Pinpoint the cell where the given text exists, returning its [X, Y] midpoint coordinate. 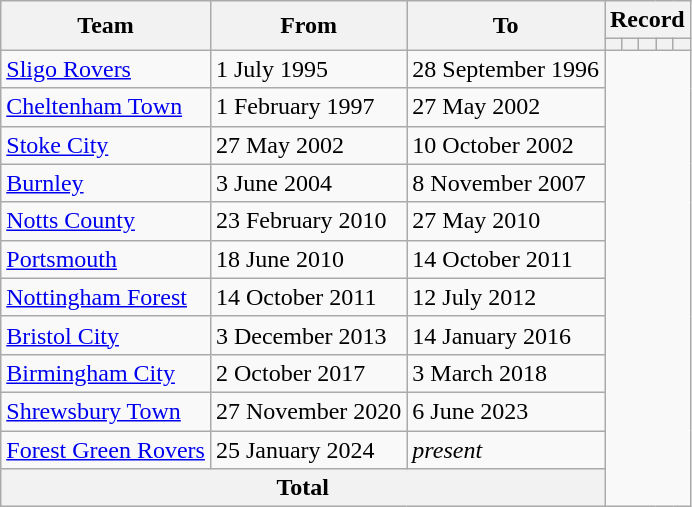
Total [303, 488]
1 July 1995 [308, 69]
14 January 2016 [506, 335]
Notts County [106, 221]
Nottingham Forest [106, 297]
27 November 2020 [308, 411]
18 June 2010 [308, 259]
From [308, 26]
Birmingham City [106, 373]
23 February 2010 [308, 221]
Sligo Rovers [106, 69]
Forest Green Rovers [106, 449]
Shrewsbury Town [106, 411]
27 May 2010 [506, 221]
28 September 1996 [506, 69]
Cheltenham Town [106, 107]
Burnley [106, 183]
Portsmouth [106, 259]
3 March 2018 [506, 373]
12 July 2012 [506, 297]
2 October 2017 [308, 373]
Team [106, 26]
present [506, 449]
3 June 2004 [308, 183]
8 November 2007 [506, 183]
6 June 2023 [506, 411]
Record [647, 20]
10 October 2002 [506, 145]
3 December 2013 [308, 335]
Stoke City [106, 145]
1 February 1997 [308, 107]
Bristol City [106, 335]
To [506, 26]
25 January 2024 [308, 449]
